Pinpoint the cell where the given text exists, returning its [X, Y] midpoint coordinate. 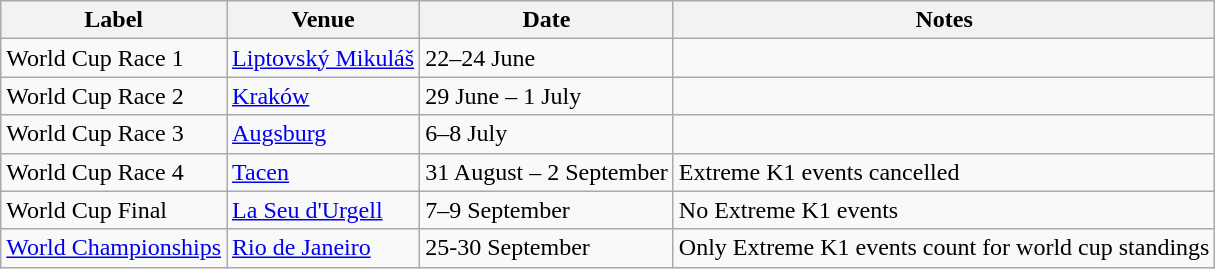
Tacen [324, 172]
25-30 September [547, 248]
World Cup Final [114, 210]
World Cup Race 4 [114, 172]
World Championships [114, 248]
World Cup Race 3 [114, 134]
22–24 June [547, 58]
Notes [944, 20]
Only Extreme K1 events count for world cup standings [944, 248]
Label [114, 20]
Kraków [324, 96]
Venue [324, 20]
29 June – 1 July [547, 96]
World Cup Race 1 [114, 58]
6–8 July [547, 134]
World Cup Race 2 [114, 96]
La Seu d'Urgell [324, 210]
7–9 September [547, 210]
Date [547, 20]
Extreme K1 events cancelled [944, 172]
Augsburg [324, 134]
Rio de Janeiro [324, 248]
No Extreme K1 events [944, 210]
Liptovský Mikuláš [324, 58]
31 August – 2 September [547, 172]
